For the text-containing cell, return its midpoint in [X, Y] coordinate format. 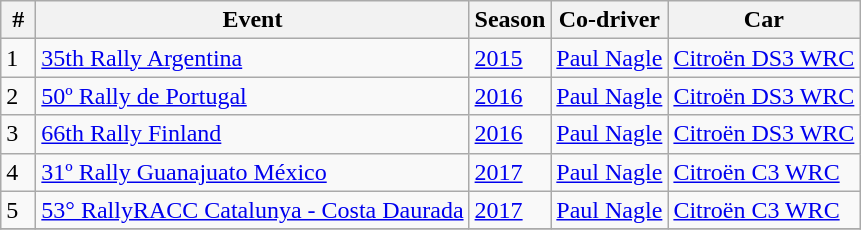
Co-driver [610, 20]
# [18, 20]
31º Rally Guanajuato México [252, 172]
1 [18, 58]
Event [252, 20]
5 [18, 210]
35th Rally Argentina [252, 58]
4 [18, 172]
50º Rally de Portugal [252, 96]
3 [18, 134]
Car [764, 20]
53° RallyRACC Catalunya - Costa Daurada [252, 210]
66th Rally Finland [252, 134]
Season [510, 20]
2015 [510, 58]
2 [18, 96]
